Pinpoint the cell where the given text exists, returning its [x, y] midpoint coordinate. 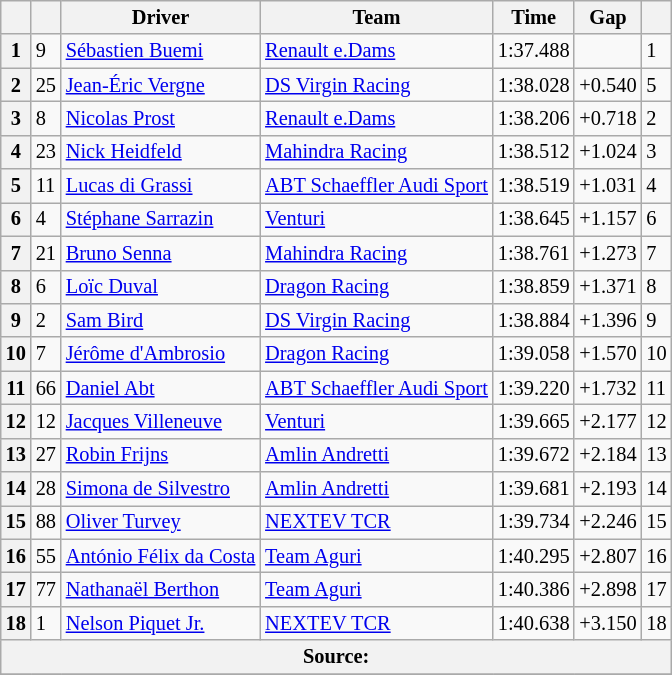
+1.024 [608, 152]
21 [46, 253]
Nelson Piquet Jr. [160, 623]
1:39.681 [534, 489]
1:38.519 [534, 186]
88 [46, 522]
Jean-Éric Vergne [160, 85]
+2.177 [608, 421]
1:39.220 [534, 388]
+1.273 [608, 253]
Stéphane Sarrazin [160, 219]
+1.031 [608, 186]
1:40.386 [534, 589]
1:38.859 [534, 287]
1:39.058 [534, 354]
1:39.665 [534, 421]
Sam Bird [160, 320]
1:40.295 [534, 556]
1:40.638 [534, 623]
+0.718 [608, 118]
1:38.645 [534, 219]
1:38.206 [534, 118]
Team [376, 17]
+1.371 [608, 287]
1:39.734 [534, 522]
1:38.512 [534, 152]
Simona de Silvestro [160, 489]
25 [46, 85]
Source: [336, 657]
Time [534, 17]
1:38.884 [534, 320]
Sébastien Buemi [160, 51]
77 [46, 589]
Bruno Senna [160, 253]
Jérôme d'Ambrosio [160, 354]
+2.807 [608, 556]
Oliver Turvey [160, 522]
+1.732 [608, 388]
1:37.488 [534, 51]
Jacques Villeneuve [160, 421]
Nick Heidfeld [160, 152]
Driver [160, 17]
1:39.672 [534, 455]
23 [46, 152]
Lucas di Grassi [160, 186]
Robin Frijns [160, 455]
Gap [608, 17]
1:38.761 [534, 253]
55 [46, 556]
28 [46, 489]
+3.150 [608, 623]
27 [46, 455]
66 [46, 388]
+2.193 [608, 489]
Daniel Abt [160, 388]
Nathanaël Berthon [160, 589]
+0.540 [608, 85]
+1.396 [608, 320]
+2.898 [608, 589]
Loïc Duval [160, 287]
Nicolas Prost [160, 118]
+1.570 [608, 354]
+2.184 [608, 455]
António Félix da Costa [160, 556]
+2.246 [608, 522]
1:38.028 [534, 85]
+1.157 [608, 219]
